For the text-containing cell, return its midpoint in [x, y] coordinate format. 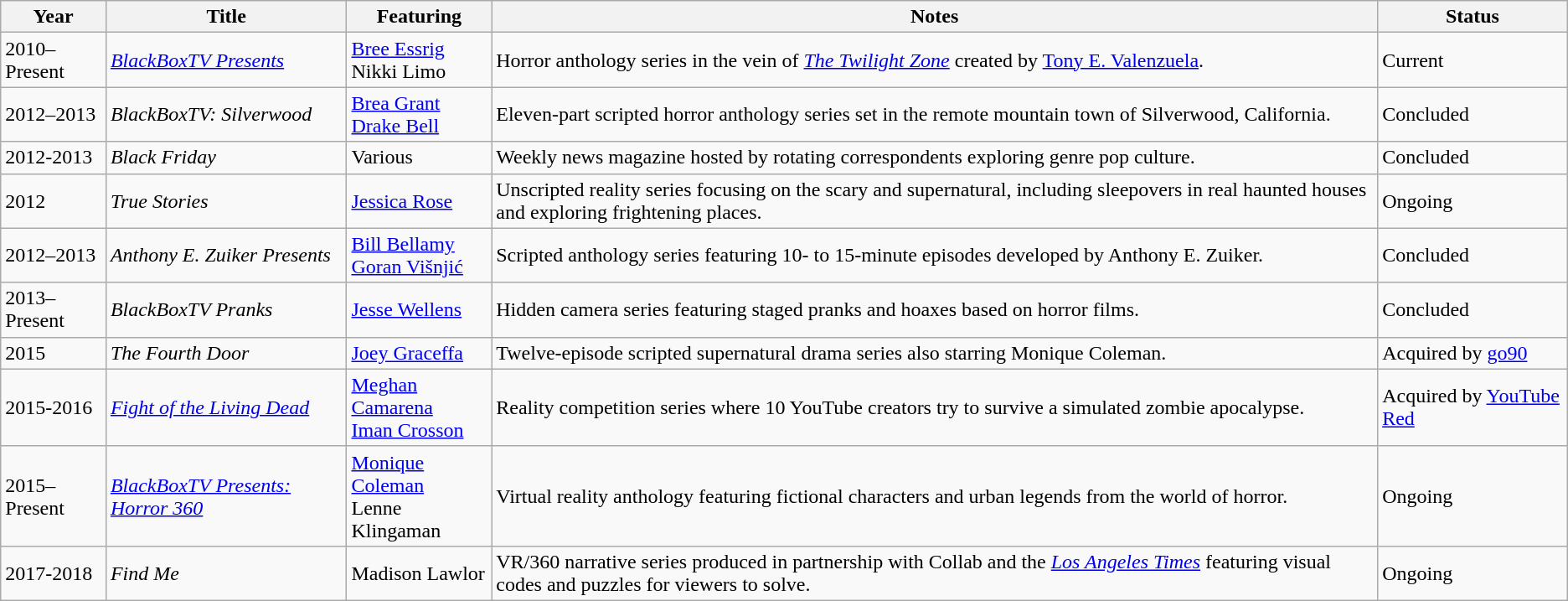
Year [54, 17]
BlackBoxTV Pranks [226, 310]
2012-2013 [54, 158]
2012 [54, 201]
Fight of the Living Dead [226, 407]
Monique ColemanLenne Klingaman [419, 496]
2017-2018 [54, 573]
2015-2016 [54, 407]
2015–Present [54, 496]
Acquired by YouTube Red [1473, 407]
Status [1473, 17]
Bill BellamyGoran Višnjić [419, 255]
Weekly news magazine hosted by rotating correspondents exploring genre pop culture. [935, 158]
Horror anthology series in the vein of The Twilight Zone created by Tony E. Valenzuela. [935, 60]
Virtual reality anthology featuring fictional characters and urban legends from the world of horror. [935, 496]
Notes [935, 17]
BlackBoxTV: Silverwood [226, 114]
Brea GrantDrake Bell [419, 114]
BlackBoxTV Presents [226, 60]
Hidden camera series featuring staged pranks and hoaxes based on horror films. [935, 310]
Find Me [226, 573]
Joey Graceffa [419, 353]
True Stories [226, 201]
VR/360 narrative series produced in partnership with Collab and the Los Angeles Times featuring visual codes and puzzles for viewers to solve. [935, 573]
Various [419, 158]
Acquired by go90 [1473, 353]
Jesse Wellens [419, 310]
Scripted anthology series featuring 10- to 15-minute episodes developed by Anthony E. Zuiker. [935, 255]
Meghan CamarenaIman Crosson [419, 407]
BlackBoxTV Presents: Horror 360 [226, 496]
Twelve-episode scripted supernatural drama series also starring Monique Coleman. [935, 353]
Anthony E. Zuiker Presents [226, 255]
Black Friday [226, 158]
Madison Lawlor [419, 573]
Jessica Rose [419, 201]
Featuring [419, 17]
Reality competition series where 10 YouTube creators try to survive a simulated zombie apocalypse. [935, 407]
Current [1473, 60]
Eleven-part scripted horror anthology series set in the remote mountain town of Silverwood, California. [935, 114]
Bree EssrigNikki Limo [419, 60]
Unscripted reality series focusing on the scary and supernatural, including sleepovers in real haunted houses and exploring frightening places. [935, 201]
2010–Present [54, 60]
Title [226, 17]
2015 [54, 353]
2013–Present [54, 310]
The Fourth Door [226, 353]
